Return the [x, y] coordinate for the center point of the cell that contains the specified text.  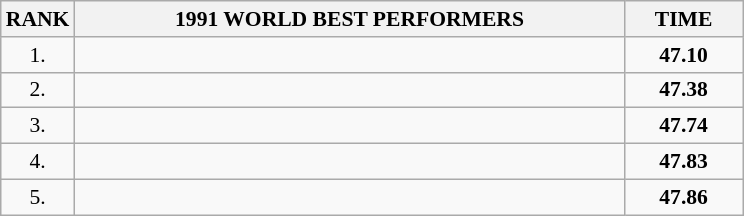
2. [38, 90]
1991 WORLD BEST PERFORMERS [349, 19]
47.10 [684, 55]
1. [38, 55]
3. [38, 126]
TIME [684, 19]
4. [38, 162]
5. [38, 197]
47.83 [684, 162]
47.74 [684, 126]
47.86 [684, 197]
RANK [38, 19]
47.38 [684, 90]
